Capture the cell that displays the provided text and extract its (X, Y) central coordinate. 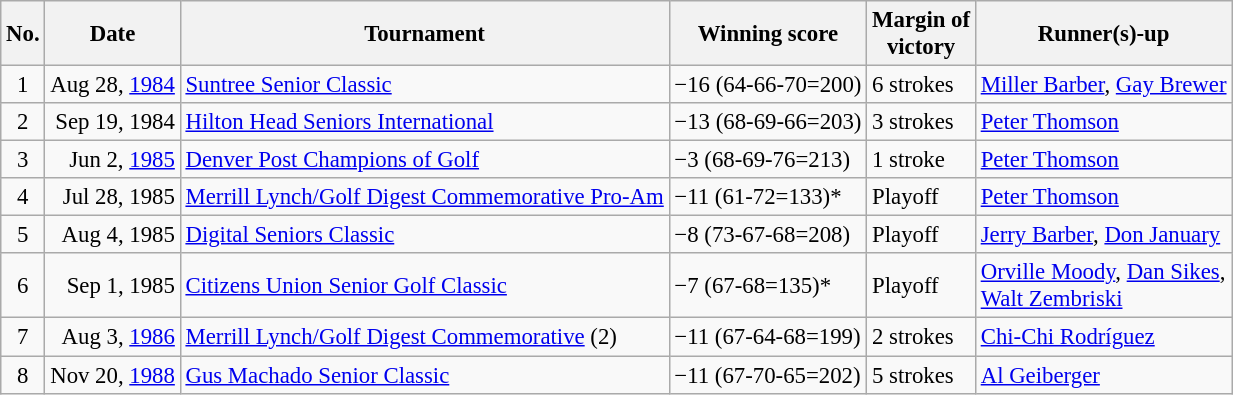
Date (112, 34)
5 strokes (922, 375)
Digital Seniors Classic (424, 235)
Aug 4, 1985 (112, 235)
Sep 19, 1984 (112, 122)
Winning score (768, 34)
Nov 20, 1988 (112, 375)
Sep 1, 1985 (112, 286)
Jul 28, 1985 (112, 197)
−13 (68-69-66=203) (768, 122)
Margin ofvictory (922, 34)
3 strokes (922, 122)
Suntree Senior Classic (424, 85)
Chi-Chi Rodríguez (1103, 337)
2 (23, 122)
1 (23, 85)
No. (23, 34)
Aug 28, 1984 (112, 85)
Denver Post Champions of Golf (424, 160)
Miller Barber, Gay Brewer (1103, 85)
3 (23, 160)
Citizens Union Senior Golf Classic (424, 286)
Jerry Barber, Don January (1103, 235)
Al Geiberger (1103, 375)
Tournament (424, 34)
2 strokes (922, 337)
Gus Machado Senior Classic (424, 375)
8 (23, 375)
−11 (61-72=133)* (768, 197)
−11 (67-70-65=202) (768, 375)
−16 (64-66-70=200) (768, 85)
6 (23, 286)
−3 (68-69-76=213) (768, 160)
Runner(s)-up (1103, 34)
Jun 2, 1985 (112, 160)
6 strokes (922, 85)
−8 (73-67-68=208) (768, 235)
4 (23, 197)
1 stroke (922, 160)
Merrill Lynch/Golf Digest Commemorative Pro-Am (424, 197)
Merrill Lynch/Golf Digest Commemorative (2) (424, 337)
Hilton Head Seniors International (424, 122)
Orville Moody, Dan Sikes, Walt Zembriski (1103, 286)
5 (23, 235)
7 (23, 337)
−7 (67-68=135)* (768, 286)
Aug 3, 1986 (112, 337)
−11 (67-64-68=199) (768, 337)
